Determine the [X, Y] coordinate at the center of the cell enclosing the given text.  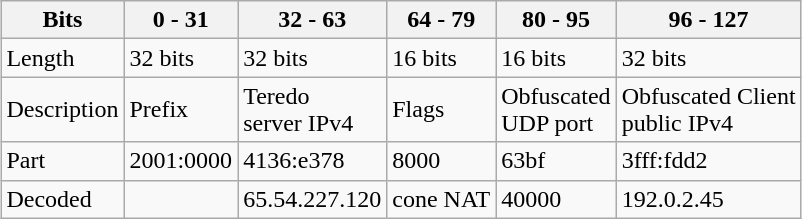
4136:e378 [312, 161]
Flags [442, 110]
64 - 79 [442, 20]
Teredoserver IPv4 [312, 110]
40000 [556, 199]
Bits [62, 20]
Decoded [62, 199]
3fff:fdd2 [708, 161]
96 - 127 [708, 20]
80 - 95 [556, 20]
Prefix [181, 110]
Length [62, 58]
2001:0000 [181, 161]
8000 [442, 161]
ObfuscatedUDP port [556, 110]
Description [62, 110]
0 - 31 [181, 20]
Part [62, 161]
63bf [556, 161]
32 - 63 [312, 20]
192.0.2.45 [708, 199]
Obfuscated Clientpublic IPv4 [708, 110]
65.54.227.120 [312, 199]
cone NAT [442, 199]
